Scan for the cell matching the given text and deliver its [X, Y] coordinate at center. 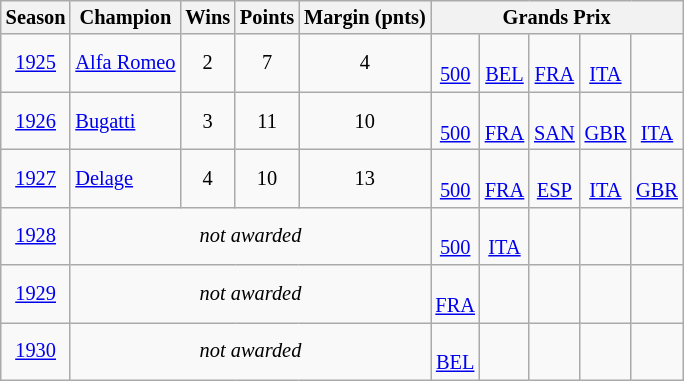
2 [208, 63]
Wins [208, 17]
Champion [125, 17]
Points [267, 17]
1925 [36, 63]
1927 [36, 178]
Margin (pnts) [364, 17]
13 [364, 178]
7 [267, 63]
1928 [36, 236]
Grands Prix [556, 17]
Bugatti [125, 121]
Season [36, 17]
11 [267, 121]
Alfa Romeo [125, 63]
1929 [36, 294]
1926 [36, 121]
Delage [125, 178]
3 [208, 121]
ESP [554, 178]
SAN [554, 121]
1930 [36, 351]
